Scan for the cell matching the given text and deliver its (x, y) coordinate at center. 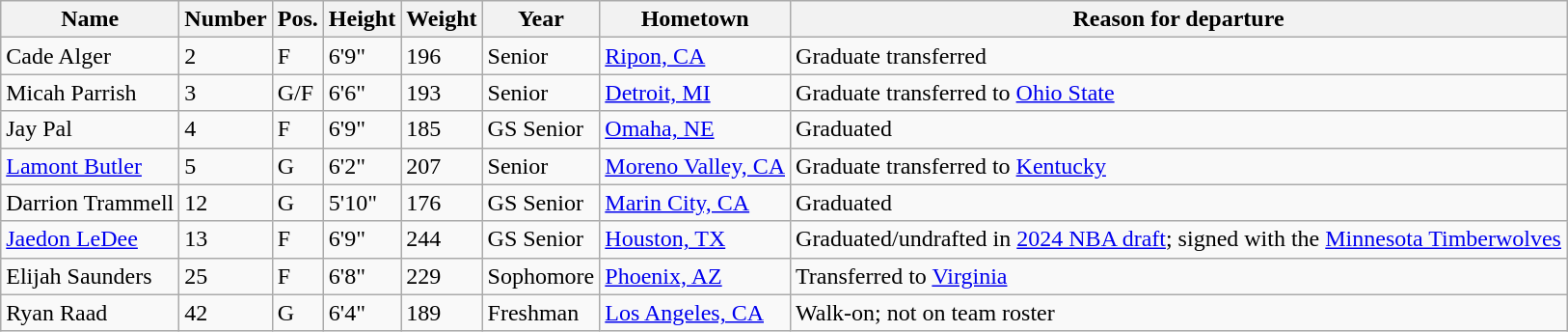
Marin City, CA (695, 203)
Cade Alger (91, 56)
12 (226, 203)
Graduate transferred (1178, 56)
185 (442, 129)
Ripon, CA (695, 56)
25 (226, 276)
176 (442, 203)
Graduated/undrafted in 2024 NBA draft; signed with the Minnesota Timberwolves (1178, 239)
207 (442, 166)
4 (226, 129)
229 (442, 276)
13 (226, 239)
G/F (297, 93)
42 (226, 313)
Pos. (297, 19)
Houston, TX (695, 239)
2 (226, 56)
Phoenix, AZ (695, 276)
5 (226, 166)
Jay Pal (91, 129)
196 (442, 56)
193 (442, 93)
6'2" (362, 166)
Graduate transferred to Kentucky (1178, 166)
Darrion Trammell (91, 203)
Height (362, 19)
Year (541, 19)
Elijah Saunders (91, 276)
Graduate transferred to Ohio State (1178, 93)
Number (226, 19)
Hometown (695, 19)
Omaha, NE (695, 129)
Jaedon LeDee (91, 239)
Transferred to Virginia (1178, 276)
Los Angeles, CA (695, 313)
Micah Parrish (91, 93)
Walk-on; not on team roster (1178, 313)
6'8" (362, 276)
3 (226, 93)
Weight (442, 19)
Freshman (541, 313)
5'10" (362, 203)
6'4" (362, 313)
Lamont Butler (91, 166)
Sophomore (541, 276)
Name (91, 19)
6'6" (362, 93)
Moreno Valley, CA (695, 166)
Detroit, MI (695, 93)
244 (442, 239)
189 (442, 313)
Ryan Raad (91, 313)
Reason for departure (1178, 19)
